Extract the (X, Y) coordinate from the center of the cell holding the provided text.  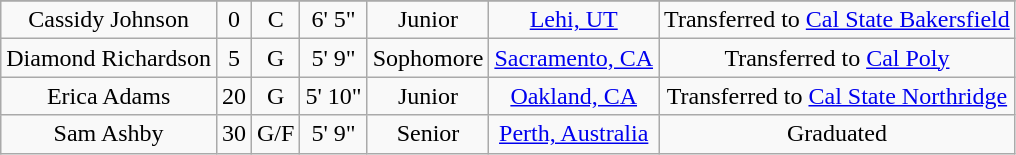
0 (234, 20)
Perth, Australia (574, 134)
G/F (276, 134)
30 (234, 134)
Erica Adams (109, 96)
Cassidy Johnson (109, 20)
6' 5" (334, 20)
Graduated (838, 134)
20 (234, 96)
Transferred to Cal State Northridge (838, 96)
C (276, 20)
Sam Ashby (109, 134)
5 (234, 58)
Diamond Richardson (109, 58)
Sacramento, CA (574, 58)
Transferred to Cal State Bakersfield (838, 20)
Transferred to Cal Poly (838, 58)
5' 10" (334, 96)
Oakland, CA (574, 96)
Sophomore (428, 58)
Lehi, UT (574, 20)
Senior (428, 134)
